Find where the given text appears and provide that cell's center as (X, Y) coordinate. 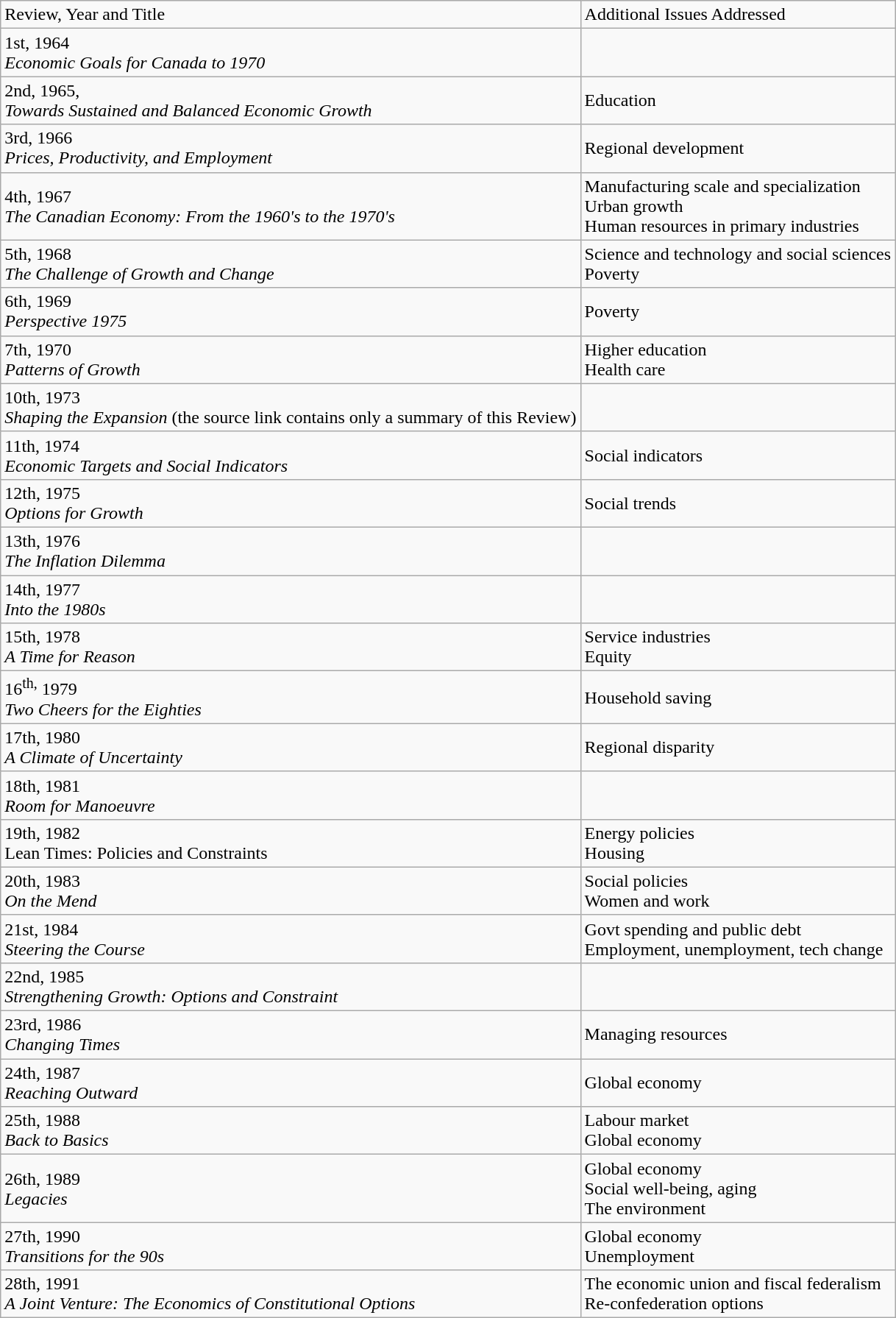
Social indicators (738, 455)
Regional disparity (738, 748)
The economic union and fiscal federalismRe-confederation options (738, 1294)
Poverty (738, 312)
20th, 1983On the Mend (291, 890)
21st, 1984Steering the Course (291, 939)
Education (738, 100)
Govt spending and public debtEmployment, unemployment, tech change (738, 939)
Manufacturing scale and specializationUrban growthHuman resources in primary industries (738, 206)
Global economyUnemployment (738, 1247)
Social policiesWomen and work (738, 890)
Social trends (738, 503)
16th, 1979Two Cheers for the Eighties (291, 698)
14th, 1977Into the 1980s (291, 599)
28th, 1991A Joint Venture: The Economics of Constitutional Options (291, 1294)
Review, Year and Title (291, 15)
5th, 1968The Challenge of Growth and Change (291, 263)
Regional development (738, 149)
Energy policiesHousing (738, 843)
18th, 1981Room for Manoeuvre (291, 795)
Global economy (738, 1083)
23rd, 1986Changing Times (291, 1035)
22nd, 1985Strengthening Growth: Options and Constraint (291, 986)
Additional Issues Addressed (738, 15)
2nd, 1965,Towards Sustained and Balanced Economic Growth (291, 100)
10th, 1973Shaping the Expansion (the source link contains only a summary of this Review) (291, 408)
19th, 1982Lean Times: Policies and Constraints (291, 843)
26th, 1989Legacies (291, 1188)
Household saving (738, 698)
24th, 1987Reaching Outward (291, 1083)
1st, 1964Economic Goals for Canada to 1970 (291, 53)
13th, 1976The Inflation Dilemma (291, 550)
3rd, 1966Prices, Productivity, and Employment (291, 149)
7th, 1970Patterns of Growth (291, 359)
Higher educationHealth care (738, 359)
Managing resources (738, 1035)
Service industriesEquity (738, 648)
Science and technology and social sciencesPoverty (738, 263)
12th, 1975Options for Growth (291, 503)
6th, 1969Perspective 1975 (291, 312)
25th, 1988Back to Basics (291, 1130)
15th, 1978A Time for Reason (291, 648)
27th, 1990Transitions for the 90s (291, 1247)
17th, 1980A Climate of Uncertainty (291, 748)
Labour marketGlobal economy (738, 1130)
11th, 1974Economic Targets and Social Indicators (291, 455)
4th, 1967The Canadian Economy: From the 1960's to the 1970's (291, 206)
Global economySocial well-being, agingThe environment (738, 1188)
